Search for the cell housing the specified text and yield its [X, Y] center coordinate. 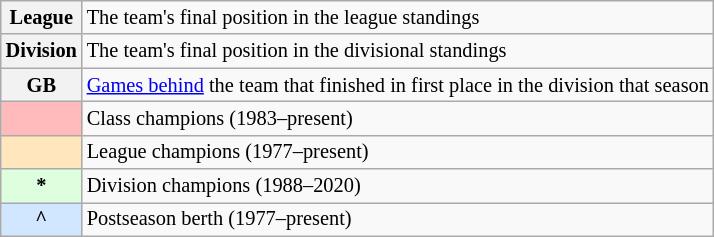
Division [42, 51]
The team's final position in the league standings [398, 17]
Games behind the team that finished in first place in the division that season [398, 85]
The team's final position in the divisional standings [398, 51]
League champions (1977–present) [398, 152]
* [42, 186]
League [42, 17]
Class champions (1983–present) [398, 118]
GB [42, 85]
Postseason berth (1977–present) [398, 219]
^ [42, 219]
Division champions (1988–2020) [398, 186]
